Provide the [X, Y] coordinate of the cell's center where the given text is located.  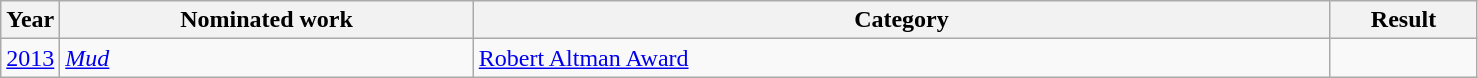
Category [901, 20]
Nominated work [266, 20]
Mud [266, 58]
Year [30, 20]
Robert Altman Award [901, 58]
Result [1404, 20]
2013 [30, 58]
